Output the (X, Y) coordinate of the center of the cell containing the given text.  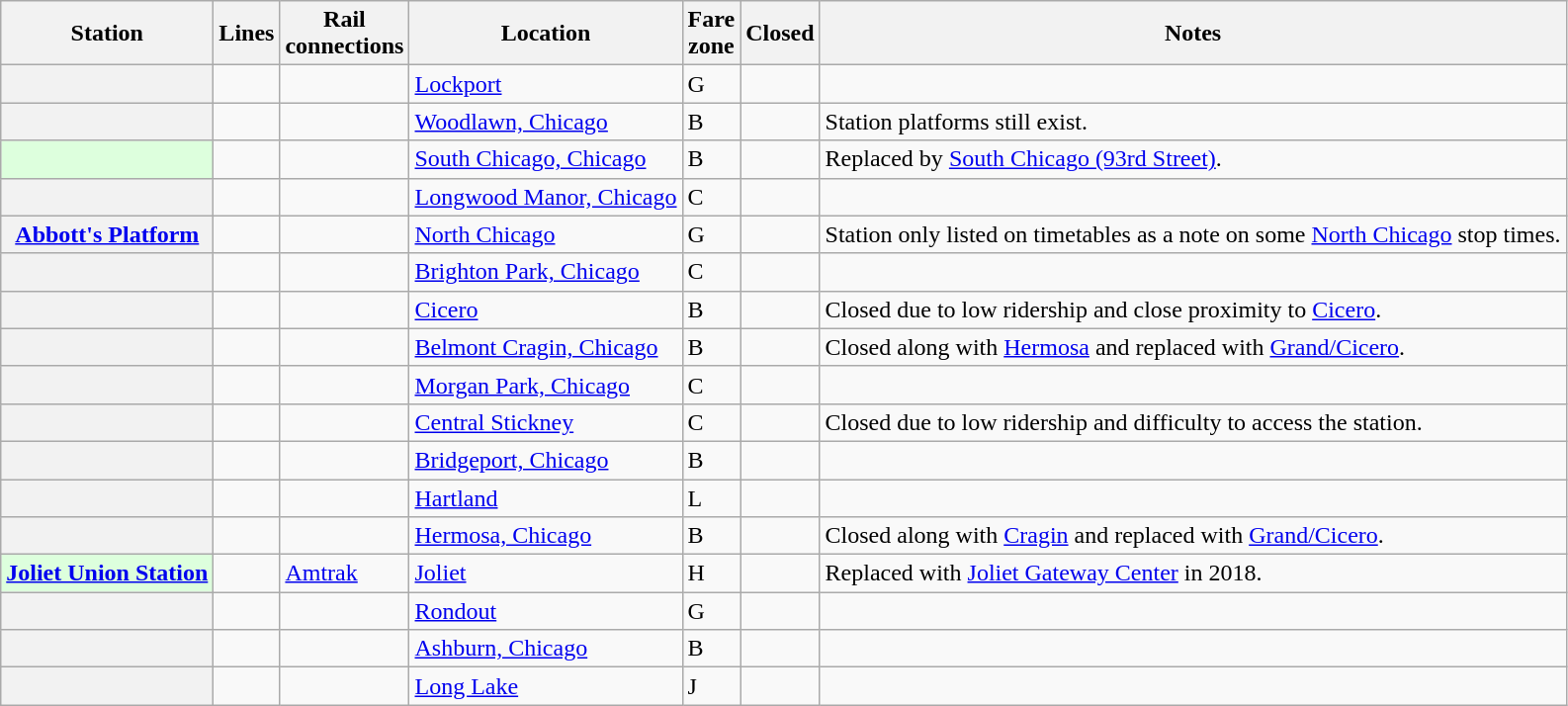
Brighton Park, Chicago (546, 272)
J (712, 686)
Replaced by South Chicago (93rd Street). (1192, 159)
Lines (247, 34)
Ashburn, Chicago (546, 649)
Rondout (546, 611)
Bridgeport, Chicago (546, 460)
Abbott's Platform (107, 234)
Closed (780, 34)
Location (546, 34)
Station platforms still exist. (1192, 122)
South Chicago, Chicago (546, 159)
Morgan Park, Chicago (546, 385)
Hartland (546, 497)
Notes (1192, 34)
North Chicago (546, 234)
Joliet (546, 574)
Belmont Cragin, Chicago (546, 347)
Closed along with Hermosa and replaced with Grand/Cicero. (1192, 347)
Closed due to low ridership and close proximity to Cicero. (1192, 309)
Woodlawn, Chicago (546, 122)
Replaced with Joliet Gateway Center in 2018. (1192, 574)
Hermosa, Chicago (546, 536)
Longwood Manor, Chicago (546, 197)
Closed due to low ridership and difficulty to access the station. (1192, 422)
H (712, 574)
Cicero (546, 309)
Railconnections (344, 34)
Closed along with Cragin and replaced with Grand/Cicero. (1192, 536)
Station (107, 34)
Station only listed on timetables as a note on some North Chicago stop times. (1192, 234)
Long Lake (546, 686)
Joliet Union Station (107, 574)
Amtrak (344, 574)
Farezone (712, 34)
Central Stickney (546, 422)
L (712, 497)
Lockport (546, 84)
